Return [x, y] of the center of cell containing provided text 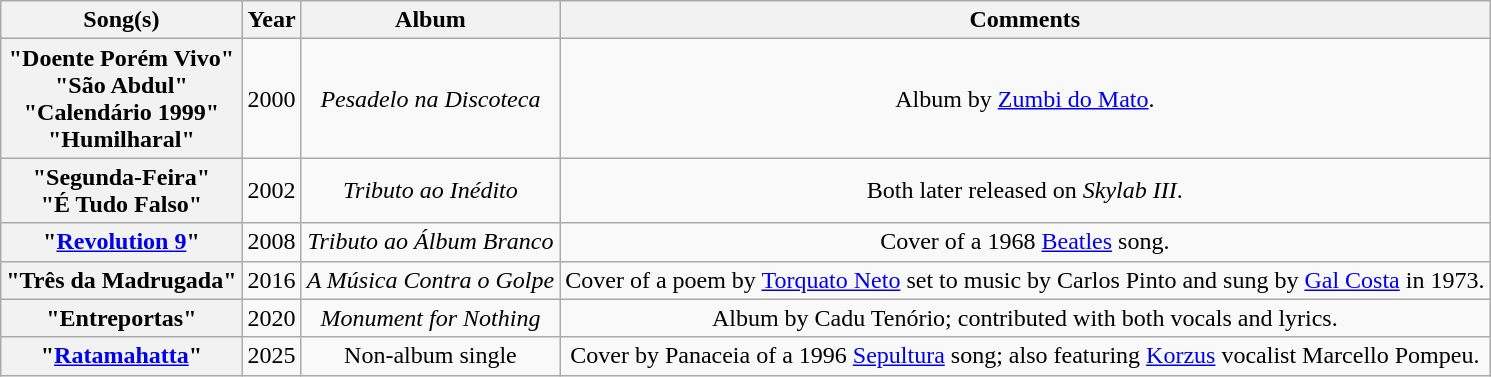
Tributo ao Álbum Branco [430, 242]
"Segunda-Feira""É Tudo Falso" [122, 190]
2016 [272, 280]
Comments [1025, 20]
Cover by Panaceia of a 1996 Sepultura song; also featuring Korzus vocalist Marcello Pompeu. [1025, 356]
Song(s) [122, 20]
Non-album single [430, 356]
Album by Cadu Tenório; contributed with both vocals and lyrics. [1025, 318]
2020 [272, 318]
2000 [272, 98]
2002 [272, 190]
Year [272, 20]
Album by Zumbi do Mato. [1025, 98]
"Doente Porém Vivo""São Abdul""Calendário 1999""Humilharal" [122, 98]
A Música Contra o Golpe [430, 280]
Cover of a poem by Torquato Neto set to music by Carlos Pinto and sung by Gal Costa in 1973. [1025, 280]
"Ratamahatta" [122, 356]
Pesadelo na Discoteca [430, 98]
2008 [272, 242]
"Três da Madrugada" [122, 280]
Album [430, 20]
"Entreportas" [122, 318]
Monument for Nothing [430, 318]
"Revolution 9" [122, 242]
2025 [272, 356]
Both later released on Skylab III. [1025, 190]
Cover of a 1968 Beatles song. [1025, 242]
Tributo ao Inédito [430, 190]
